Capture the cell that displays the provided text and extract its (X, Y) central coordinate. 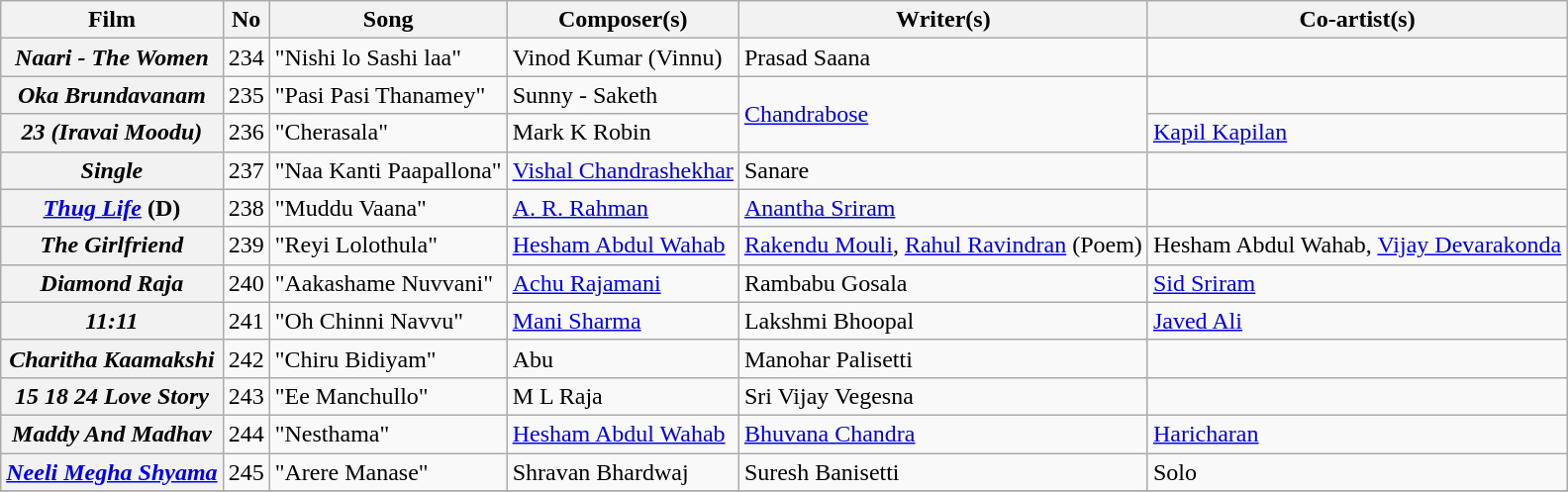
Chandrabose (942, 114)
"Cherasala" (388, 133)
Co-artist(s) (1356, 20)
"Muddu Vaana" (388, 208)
23 (Iravai Moodu) (112, 133)
Rakendu Mouli, Rahul Ravindran (Poem) (942, 246)
Single (112, 170)
"Oh Chinni Navvu" (388, 321)
235 (245, 95)
Diamond Raja (112, 283)
241 (245, 321)
Solo (1356, 472)
Writer(s) (942, 20)
Manohar Palisetti (942, 358)
234 (245, 57)
239 (245, 246)
Haricharan (1356, 434)
Film (112, 20)
Maddy And Madhav (112, 434)
11:11 (112, 321)
Achu Rajamani (623, 283)
Sri Vijay Vegesna (942, 396)
Naari - The Women (112, 57)
Oka Brundavanam (112, 95)
Shravan Bhardwaj (623, 472)
245 (245, 472)
Charitha Kaamakshi (112, 358)
Hesham Abdul Wahab, Vijay Devarakonda (1356, 246)
"Naa Kanti Paapallona" (388, 170)
Vinod Kumar (Vinnu) (623, 57)
Rambabu Gosala (942, 283)
238 (245, 208)
242 (245, 358)
"Reyi Lolothula" (388, 246)
Sid Sriram (1356, 283)
No (245, 20)
The Girlfriend (112, 246)
Suresh Banisetti (942, 472)
Song (388, 20)
Composer(s) (623, 20)
15 18 24 Love Story (112, 396)
"Ee Manchullo" (388, 396)
Javed Ali (1356, 321)
Thug Life (D) (112, 208)
"Nishi lo Sashi laa" (388, 57)
Sunny - Saketh (623, 95)
Kapil Kapilan (1356, 133)
A. R. Rahman (623, 208)
Neeli Megha Shyama (112, 472)
"Arere Manase" (388, 472)
M L Raja (623, 396)
240 (245, 283)
Sanare (942, 170)
237 (245, 170)
243 (245, 396)
244 (245, 434)
236 (245, 133)
"Nesthama" (388, 434)
Lakshmi Bhoopal (942, 321)
Bhuvana Chandra (942, 434)
Mani Sharma (623, 321)
"Pasi Pasi Thanamey" (388, 95)
Mark K Robin (623, 133)
"Aakashame Nuvvani" (388, 283)
Prasad Saana (942, 57)
Anantha Sriram (942, 208)
Abu (623, 358)
"Chiru Bidiyam" (388, 358)
Vishal Chandrashekhar (623, 170)
